From the cell containing the given text, extract its center point as [x, y] coordinate. 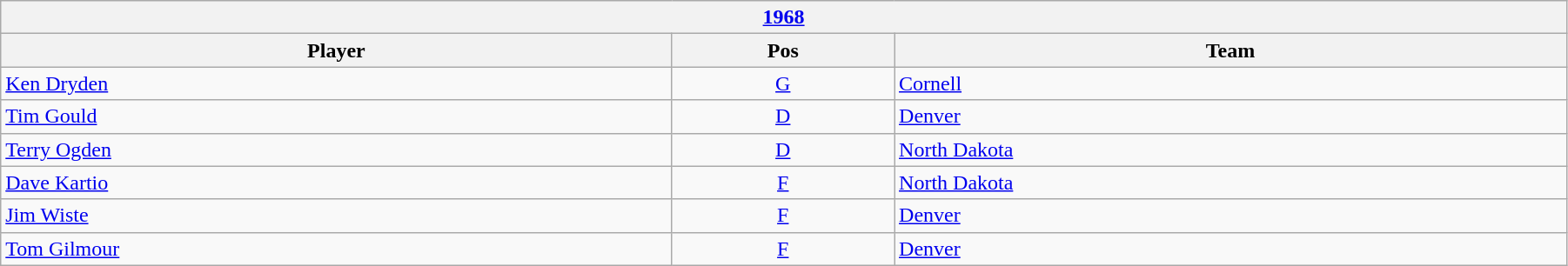
Pos [783, 50]
G [783, 83]
Dave Kartio [336, 183]
Jim Wiste [336, 216]
Terry Ogden [336, 150]
Player [336, 50]
Cornell [1230, 83]
Tim Gould [336, 116]
Team [1230, 50]
1968 [784, 17]
Tom Gilmour [336, 249]
Ken Dryden [336, 83]
